Locate the cell with the specified text and output its [x, y] center coordinate. 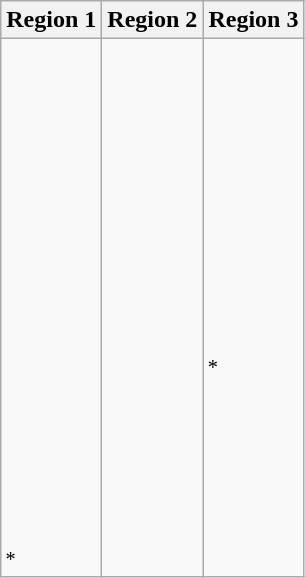
Region 3 [254, 20]
Region 1 [52, 20]
Region 2 [152, 20]
